Detect which cell encompasses the target text, then output its (X, Y) center coordinate. 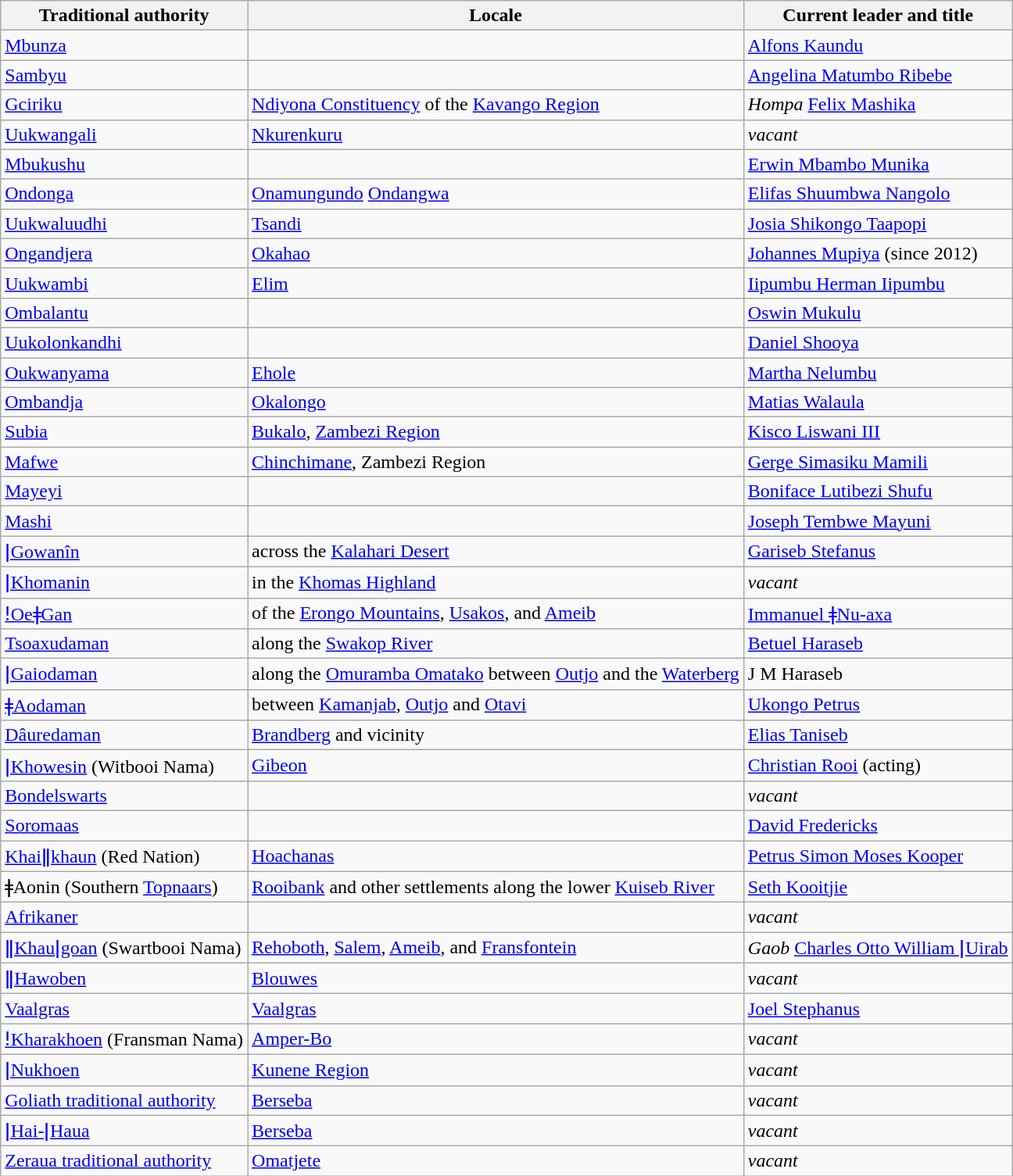
ǃOeǂGan (124, 613)
ǀGowanîn (124, 552)
Blouwes (496, 978)
Kunene Region (496, 1070)
ǀKhomanin (124, 582)
Alfons Kaundu (878, 45)
Subia (124, 432)
Ombandja (124, 402)
Rooibank and other settlements along the lower Kuiseb River (496, 887)
Okahao (496, 253)
across the Kalahari Desert (496, 552)
Iipumbu Herman Iipumbu (878, 283)
Elifas Shuumbwa Nangolo (878, 194)
Martha Nelumbu (878, 373)
Uukwaluudhi (124, 223)
Uukolonkandhi (124, 342)
Rehoboth, Salem, Ameib, and Fransfontein (496, 948)
Locale (496, 16)
Johannes Mupiya (since 2012) (878, 253)
Nkurenkuru (496, 134)
Ehole (496, 373)
ǂAodaman (124, 705)
Boniface Lutibezi Shufu (878, 491)
ǀKhowesin (Witbooi Nama) (124, 766)
of the Erongo Mountains, Usakos, and Ameib (496, 613)
Elias Taniseb (878, 735)
Omatjete (496, 1161)
Joseph Tembwe Mayuni (878, 521)
ǁHawoben (124, 978)
Bondelswarts (124, 795)
David Fredericks (878, 825)
Chinchimane, Zambezi Region (496, 462)
Josia Shikongo Taapopi (878, 223)
Betuel Haraseb (878, 644)
Current leader and title (878, 16)
Mafwe (124, 462)
Tsoaxudaman (124, 644)
ǀHai-ǀHaua (124, 1131)
Gaob Charles Otto William ǀUirab (878, 948)
Hoachanas (496, 856)
Christian Rooi (acting) (878, 766)
Ondonga (124, 194)
Afrikaner (124, 917)
ǀNukhoen (124, 1070)
ǃKharakhoen (Fransman Nama) (124, 1039)
Onamungundo Ondangwa (496, 194)
Ongandjera (124, 253)
Dâuredaman (124, 735)
Gibeon (496, 766)
Ukongo Petrus (878, 705)
Seth Kooitjie (878, 887)
in the Khomas Highland (496, 582)
Soromaas (124, 825)
Mbukushu (124, 164)
Gariseb Stefanus (878, 552)
Khaiǁkhaun (Red Nation) (124, 856)
Kisco Liswani III (878, 432)
Gciriku (124, 105)
Immanuel ǂNu-axa (878, 613)
Matias Walaula (878, 402)
Oswin Mukulu (878, 313)
Brandberg and vicinity (496, 735)
Okalongo (496, 402)
Daniel Shooya (878, 342)
Ombalantu (124, 313)
Gerge Simasiku Mamili (878, 462)
Hompa Felix Mashika (878, 105)
Bukalo, Zambezi Region (496, 432)
ǂAonin (Southern Topnaars) (124, 887)
Mayeyi (124, 491)
Amper-Bo (496, 1039)
Elim (496, 283)
Ndiyona Constituency of the Kavango Region (496, 105)
between Kamanjab, Outjo and Otavi (496, 705)
along the Omuramba Omatako between Outjo and the Waterberg (496, 674)
ǀGaiodaman (124, 674)
Zeraua traditional authority (124, 1161)
Joel Stephanus (878, 1009)
Traditional authority (124, 16)
Sambyu (124, 75)
along the Swakop River (496, 644)
Uukwangali (124, 134)
Tsandi (496, 223)
ǁKhauǀgoan (Swartbooi Nama) (124, 948)
Petrus Simon Moses Kooper (878, 856)
Goliath traditional authority (124, 1100)
Erwin Mbambo Munika (878, 164)
Mbunza (124, 45)
Oukwanyama (124, 373)
Uukwambi (124, 283)
Angelina Matumbo Ribebe (878, 75)
J M Haraseb (878, 674)
Mashi (124, 521)
